Identify which cell holds the provided text, then report its [x, y] central coordinate. 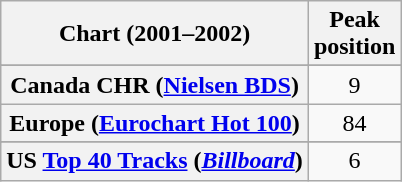
Peakposition [354, 34]
9 [354, 85]
Europe (Eurochart Hot 100) [155, 123]
Canada CHR (Nielsen BDS) [155, 85]
84 [354, 123]
Chart (2001–2002) [155, 34]
US Top 40 Tracks (Billboard) [155, 161]
6 [354, 161]
